Search for the cell housing the specified text and yield its (x, y) center coordinate. 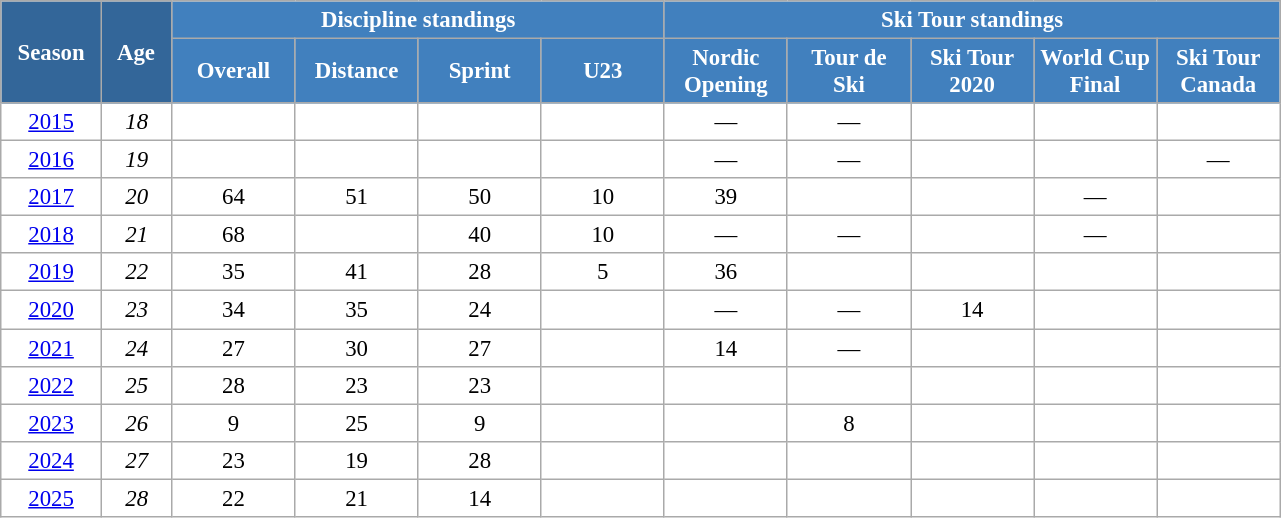
41 (356, 273)
30 (356, 348)
2015 (52, 122)
2021 (52, 348)
26 (136, 423)
Ski TourCanada (1218, 72)
34 (234, 310)
Season (52, 52)
20 (136, 197)
39 (726, 197)
50 (480, 197)
Age (136, 52)
2017 (52, 197)
2022 (52, 385)
18 (136, 122)
2016 (52, 160)
Ski Tour standings (972, 20)
36 (726, 273)
68 (234, 235)
5 (602, 273)
64 (234, 197)
2025 (52, 498)
Distance (356, 72)
Ski Tour2020 (972, 72)
40 (480, 235)
U23 (602, 72)
2019 (52, 273)
Sprint (480, 72)
Discipline standings (418, 20)
NordicOpening (726, 72)
2018 (52, 235)
Overall (234, 72)
2023 (52, 423)
8 (848, 423)
World CupFinal (1096, 72)
51 (356, 197)
2024 (52, 460)
2020 (52, 310)
Tour deSki (848, 72)
